From the cell containing the given text, extract its center point as [X, Y] coordinate. 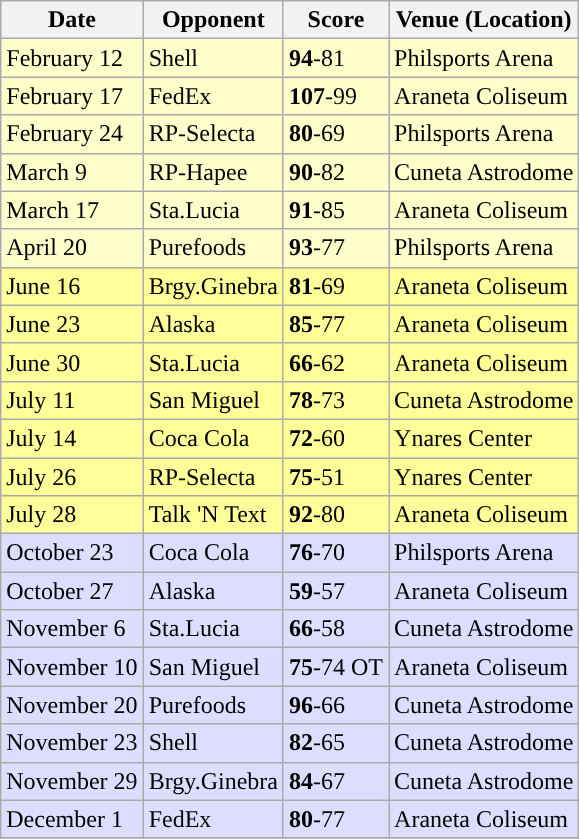
96-66 [336, 705]
March 17 [72, 210]
66-58 [336, 629]
November 23 [72, 743]
October 27 [72, 591]
92-80 [336, 515]
July 26 [72, 477]
July 28 [72, 515]
June 30 [72, 362]
78-73 [336, 400]
Score [336, 20]
81-69 [336, 286]
June 23 [72, 324]
February 17 [72, 96]
March 9 [72, 172]
November 29 [72, 781]
72-60 [336, 438]
November 20 [72, 705]
Opponent [213, 20]
90-82 [336, 172]
59-57 [336, 591]
76-70 [336, 553]
November 10 [72, 667]
80-69 [336, 134]
Venue (Location) [484, 20]
75-51 [336, 477]
66-62 [336, 362]
November 6 [72, 629]
July 14 [72, 438]
October 23 [72, 553]
85-77 [336, 324]
February 12 [72, 58]
July 11 [72, 400]
82-65 [336, 743]
80-77 [336, 819]
Talk 'N Text [213, 515]
February 24 [72, 134]
December 1 [72, 819]
Date [72, 20]
94-81 [336, 58]
84-67 [336, 781]
91-85 [336, 210]
93-77 [336, 248]
RP-Hapee [213, 172]
April 20 [72, 248]
107-99 [336, 96]
75-74 OT [336, 667]
June 16 [72, 286]
